From the cell containing the given text, extract its center point as [X, Y] coordinate. 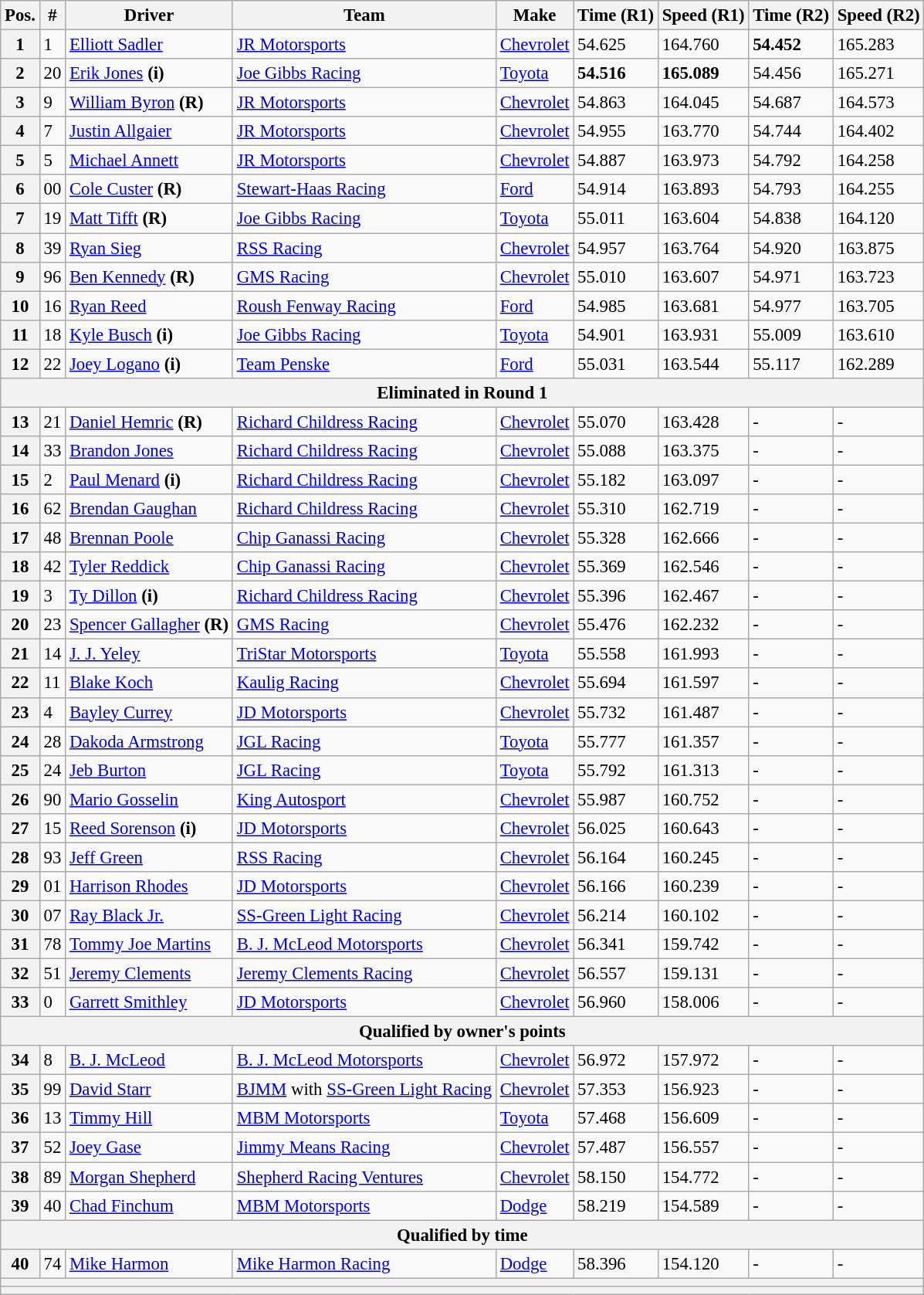
56.166 [616, 886]
160.245 [703, 857]
55.792 [616, 770]
163.375 [703, 451]
Dakoda Armstrong [150, 741]
54.971 [791, 276]
162.666 [703, 538]
Mario Gosselin [150, 799]
Michael Annett [150, 161]
25 [20, 770]
54.792 [791, 161]
Qualified by owner's points [462, 1032]
163.428 [703, 422]
54.977 [791, 306]
34 [20, 1060]
Driver [150, 15]
163.973 [703, 161]
54.687 [791, 103]
55.328 [616, 538]
164.573 [878, 103]
55.010 [616, 276]
54.985 [616, 306]
55.011 [616, 219]
Reed Sorenson (i) [150, 829]
164.402 [878, 131]
Make [534, 15]
10 [20, 306]
57.468 [616, 1119]
165.271 [878, 73]
163.893 [703, 189]
54.920 [791, 248]
54.838 [791, 219]
48 [52, 538]
52 [52, 1148]
Team Penske [364, 364]
Spencer Gallagher (R) [150, 625]
154.589 [703, 1205]
0 [52, 1002]
Qualified by time [462, 1235]
Chad Finchum [150, 1205]
Pos. [20, 15]
58.396 [616, 1263]
62 [52, 509]
55.088 [616, 451]
Brandon Jones [150, 451]
54.452 [791, 45]
Ben Kennedy (R) [150, 276]
17 [20, 538]
54.957 [616, 248]
12 [20, 364]
Morgan Shepherd [150, 1177]
164.760 [703, 45]
55.732 [616, 712]
54.901 [616, 334]
David Starr [150, 1090]
Kaulig Racing [364, 683]
Brennan Poole [150, 538]
160.102 [703, 915]
51 [52, 974]
163.544 [703, 364]
Kyle Busch (i) [150, 334]
55.117 [791, 364]
55.476 [616, 625]
163.764 [703, 248]
01 [52, 886]
162.232 [703, 625]
Elliott Sadler [150, 45]
161.357 [703, 741]
160.752 [703, 799]
54.625 [616, 45]
Roush Fenway Racing [364, 306]
57.353 [616, 1090]
Justin Allgaier [150, 131]
Tyler Reddick [150, 567]
165.089 [703, 73]
164.255 [878, 189]
58.150 [616, 1177]
J. J. Yeley [150, 654]
54.887 [616, 161]
Ryan Sieg [150, 248]
56.557 [616, 974]
93 [52, 857]
Time (R2) [791, 15]
74 [52, 1263]
55.777 [616, 741]
54.793 [791, 189]
54.516 [616, 73]
Jeremy Clements [150, 974]
B. J. McLeod [150, 1060]
96 [52, 276]
Harrison Rhodes [150, 886]
Paul Menard (i) [150, 480]
27 [20, 829]
163.770 [703, 131]
6 [20, 189]
163.723 [878, 276]
Cole Custer (R) [150, 189]
56.341 [616, 944]
Brendan Gaughan [150, 509]
162.546 [703, 567]
55.009 [791, 334]
54.955 [616, 131]
163.604 [703, 219]
54.914 [616, 189]
54.863 [616, 103]
156.557 [703, 1148]
Matt Tifft (R) [150, 219]
57.487 [616, 1148]
154.772 [703, 1177]
Mike Harmon [150, 1263]
160.239 [703, 886]
156.609 [703, 1119]
Eliminated in Round 1 [462, 393]
Time (R1) [616, 15]
Erik Jones (i) [150, 73]
00 [52, 189]
Shepherd Racing Ventures [364, 1177]
159.131 [703, 974]
31 [20, 944]
Team [364, 15]
26 [20, 799]
161.313 [703, 770]
Jeremy Clements Racing [364, 974]
163.875 [878, 248]
160.643 [703, 829]
Joey Gase [150, 1148]
164.045 [703, 103]
163.607 [703, 276]
165.283 [878, 45]
163.097 [703, 480]
Jimmy Means Racing [364, 1148]
Stewart-Haas Racing [364, 189]
56.025 [616, 829]
55.031 [616, 364]
55.369 [616, 567]
# [52, 15]
164.258 [878, 161]
Ryan Reed [150, 306]
55.182 [616, 480]
Blake Koch [150, 683]
162.289 [878, 364]
Ray Black Jr. [150, 915]
Daniel Hemric (R) [150, 422]
38 [20, 1177]
Timmy Hill [150, 1119]
Garrett Smithley [150, 1002]
164.120 [878, 219]
154.120 [703, 1263]
56.960 [616, 1002]
36 [20, 1119]
78 [52, 944]
56.164 [616, 857]
William Byron (R) [150, 103]
161.487 [703, 712]
Ty Dillon (i) [150, 596]
54.744 [791, 131]
BJMM with SS-Green Light Racing [364, 1090]
157.972 [703, 1060]
163.681 [703, 306]
161.993 [703, 654]
Mike Harmon Racing [364, 1263]
55.396 [616, 596]
58.219 [616, 1205]
55.558 [616, 654]
55.070 [616, 422]
158.006 [703, 1002]
56.214 [616, 915]
32 [20, 974]
Joey Logano (i) [150, 364]
Tommy Joe Martins [150, 944]
163.705 [878, 306]
29 [20, 886]
55.694 [616, 683]
89 [52, 1177]
56.972 [616, 1060]
42 [52, 567]
99 [52, 1090]
King Autosport [364, 799]
54.456 [791, 73]
35 [20, 1090]
30 [20, 915]
159.742 [703, 944]
07 [52, 915]
TriStar Motorsports [364, 654]
37 [20, 1148]
Bayley Currey [150, 712]
161.597 [703, 683]
163.931 [703, 334]
Jeb Burton [150, 770]
156.923 [703, 1090]
Speed (R2) [878, 15]
162.467 [703, 596]
55.987 [616, 799]
163.610 [878, 334]
162.719 [703, 509]
90 [52, 799]
55.310 [616, 509]
Jeff Green [150, 857]
SS-Green Light Racing [364, 915]
Speed (R1) [703, 15]
